Determine the (X, Y) coordinate at the center of the cell enclosing the given text.  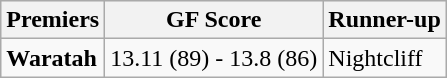
Premiers (53, 20)
Nightcliff (385, 58)
Runner-up (385, 20)
13.11 (89) - 13.8 (86) (214, 58)
Waratah (53, 58)
GF Score (214, 20)
